Detect which cell encompasses the target text, then output its (X, Y) center coordinate. 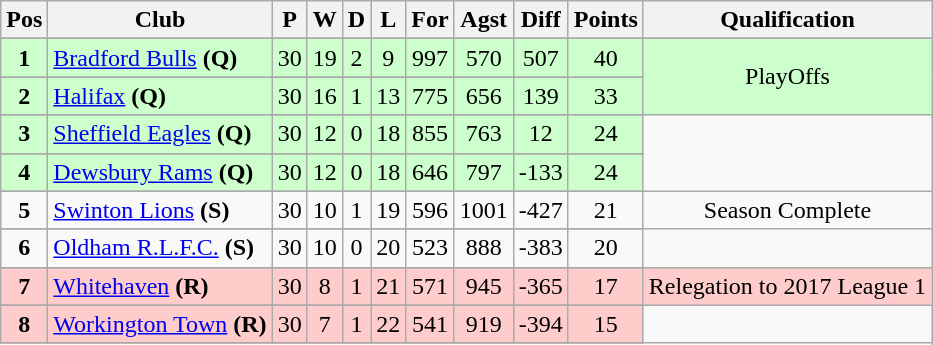
-383 (540, 248)
6 (24, 248)
Whitehaven (R) (160, 286)
9 (388, 58)
775 (430, 96)
656 (484, 96)
Dewsbury Rams (Q) (160, 172)
33 (606, 96)
5 (24, 210)
507 (540, 58)
16 (324, 96)
Season Complete (787, 210)
Halifax (Q) (160, 96)
W (324, 20)
596 (430, 210)
541 (430, 324)
Swinton Lions (S) (160, 210)
-394 (540, 324)
997 (430, 58)
PlayOffs (787, 77)
-133 (540, 172)
Pos (24, 20)
855 (430, 134)
17 (606, 286)
Points (606, 20)
Bradford Bulls (Q) (160, 58)
Workington Town (R) (160, 324)
Oldham R.L.F.C. (S) (160, 248)
919 (484, 324)
763 (484, 134)
3 (24, 134)
888 (484, 248)
139 (540, 96)
571 (430, 286)
22 (388, 324)
523 (430, 248)
Diff (540, 20)
40 (606, 58)
-427 (540, 210)
L (388, 20)
Relegation to 2017 League 1 (787, 286)
4 (24, 172)
15 (606, 324)
P (290, 20)
Club (160, 20)
D (356, 20)
570 (484, 58)
Sheffield Eagles (Q) (160, 134)
13 (388, 96)
1001 (484, 210)
797 (484, 172)
-365 (540, 286)
Agst (484, 20)
646 (430, 172)
945 (484, 286)
For (430, 20)
Qualification (787, 20)
